Identify which cell holds the provided text, then report its (x, y) central coordinate. 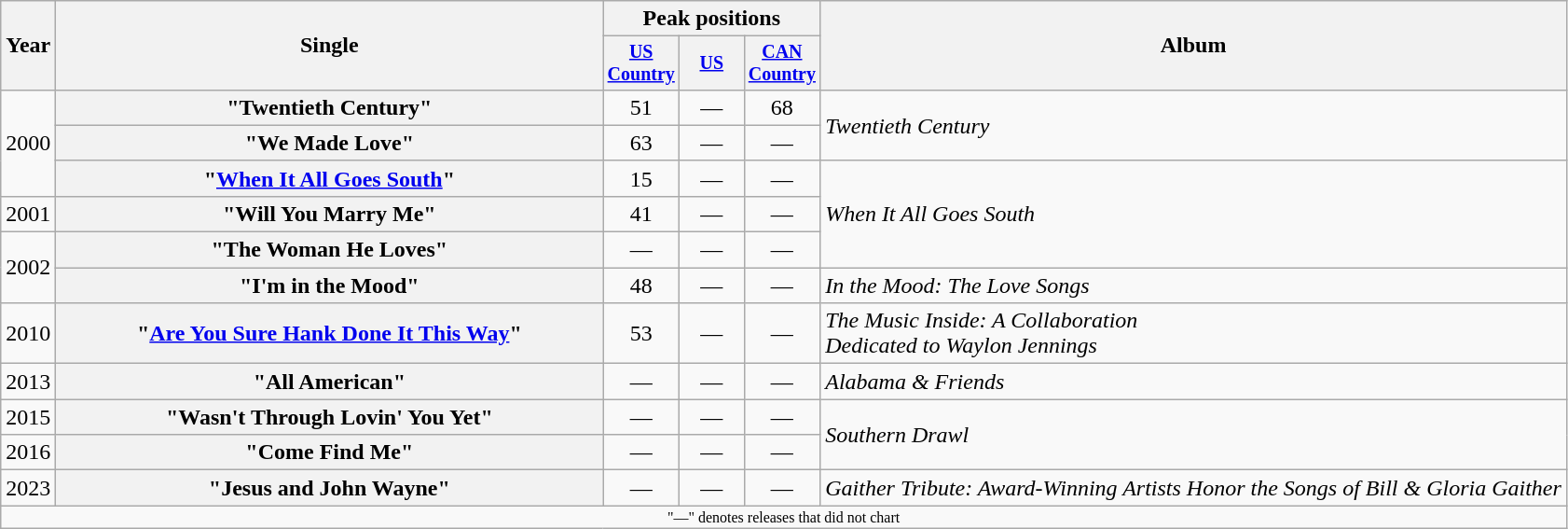
2016 (28, 452)
Twentieth Century (1193, 125)
63 (641, 143)
"When It All Goes South" (330, 178)
2002 (28, 268)
"The Woman He Loves" (330, 250)
Gaither Tribute: Award-Winning Artists Honor the Songs of Bill & Gloria Gaither (1193, 488)
"Come Find Me" (330, 452)
In the Mood: The Love Songs (1193, 285)
Album (1193, 46)
"Wasn't Through Lovin' You Yet" (330, 417)
2013 (28, 382)
Year (28, 46)
68 (782, 107)
Alabama & Friends (1193, 382)
53 (641, 334)
15 (641, 178)
"Jesus and John Wayne" (330, 488)
41 (641, 214)
"Will You Marry Me" (330, 214)
US (712, 63)
Southern Drawl (1193, 435)
2001 (28, 214)
The Music Inside: A CollaborationDedicated to Waylon Jennings (1193, 334)
Peak positions (712, 19)
"Are You Sure Hank Done It This Way" (330, 334)
US Country (641, 63)
Single (330, 46)
2023 (28, 488)
48 (641, 285)
When It All Goes South (1193, 214)
51 (641, 107)
"I'm in the Mood" (330, 285)
2000 (28, 143)
2010 (28, 334)
CAN Country (782, 63)
"Twentieth Century" (330, 107)
"—" denotes releases that did not chart (784, 517)
2015 (28, 417)
"All American" (330, 382)
"We Made Love" (330, 143)
